Provide the [x, y] coordinate of the cell's center where the given text is located.  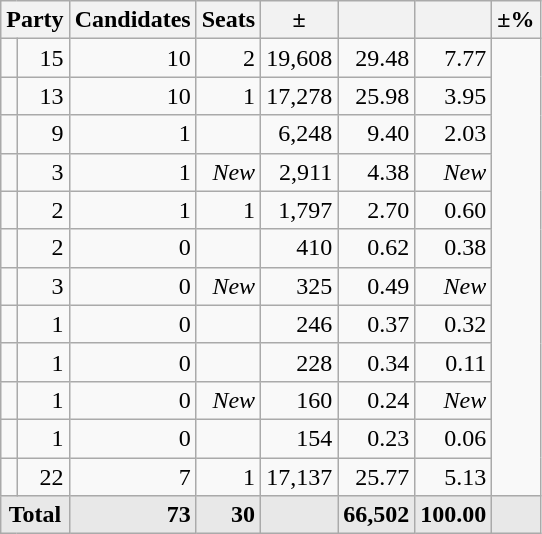
0.24 [376, 400]
0.34 [376, 362]
7 [132, 477]
154 [300, 438]
410 [300, 248]
100.00 [454, 515]
22 [43, 477]
9 [43, 134]
± [300, 20]
0.60 [454, 210]
4.38 [376, 172]
0.49 [376, 286]
0.38 [454, 248]
7.77 [454, 58]
5.13 [454, 477]
30 [228, 515]
73 [132, 515]
17,137 [300, 477]
0.23 [376, 438]
15 [43, 58]
Party [35, 20]
Seats [228, 20]
2,911 [300, 172]
0.32 [454, 324]
228 [300, 362]
0.37 [376, 324]
66,502 [376, 515]
246 [300, 324]
19,608 [300, 58]
0.06 [454, 438]
25.98 [376, 96]
0.11 [454, 362]
9.40 [376, 134]
0.62 [376, 248]
160 [300, 400]
13 [43, 96]
325 [300, 286]
Total [35, 515]
25.77 [376, 477]
1,797 [300, 210]
2.03 [454, 134]
17,278 [300, 96]
Candidates [132, 20]
29.48 [376, 58]
±% [516, 20]
6,248 [300, 134]
2.70 [376, 210]
3.95 [454, 96]
